Determine the (x, y) coordinate at the center of the cell enclosing the given text.  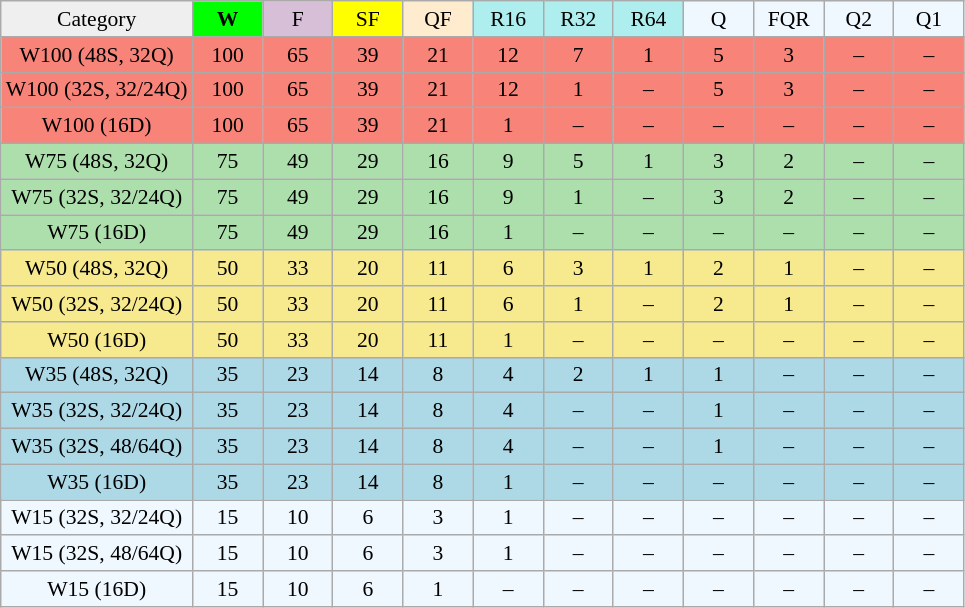
Q (718, 19)
7 (578, 55)
Q2 (859, 19)
W50 (32S, 32/24Q) (97, 304)
SF (368, 19)
W35 (16D) (97, 482)
W75 (48S, 32Q) (97, 162)
W50 (16D) (97, 340)
QF (438, 19)
F (298, 19)
Category (97, 19)
W (228, 19)
W35 (48S, 32Q) (97, 375)
W75 (16D) (97, 233)
W50 (48S, 32Q) (97, 269)
R64 (648, 19)
W100 (32S, 32/24Q) (97, 90)
W15 (16D) (97, 589)
FQR (789, 19)
W35 (32S, 48/64Q) (97, 447)
W100 (16D) (97, 126)
W15 (32S, 32/24Q) (97, 518)
R32 (578, 19)
W15 (32S, 48/64Q) (97, 554)
W35 (32S, 32/24Q) (97, 411)
Q1 (929, 19)
R16 (508, 19)
W100 (48S, 32Q) (97, 55)
W75 (32S, 32/24Q) (97, 197)
